Search for the cell housing the specified text and yield its [x, y] center coordinate. 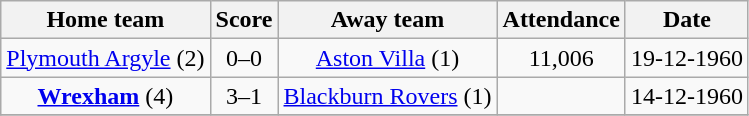
19-12-1960 [686, 58]
14-12-1960 [686, 96]
3–1 [244, 96]
Away team [388, 20]
0–0 [244, 58]
Wrexham (4) [106, 96]
Aston Villa (1) [388, 58]
Home team [106, 20]
Attendance [561, 20]
Plymouth Argyle (2) [106, 58]
Score [244, 20]
Blackburn Rovers (1) [388, 96]
Date [686, 20]
11,006 [561, 58]
